Return the [x, y] coordinate for the center point of the cell that contains the specified text.  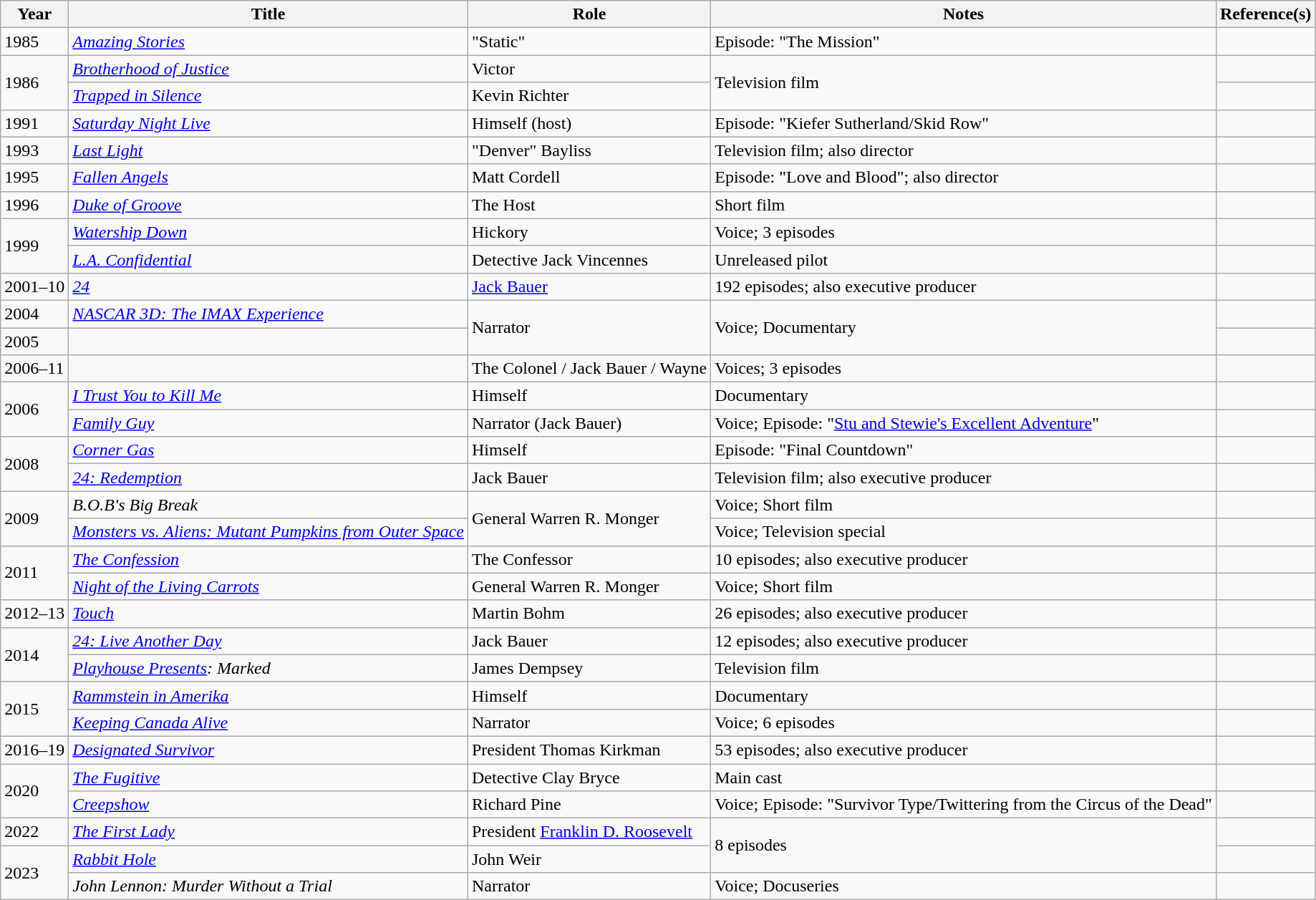
Kevin Richter [589, 96]
James Dempsey [589, 668]
Playhouse Presents: Marked [268, 668]
Unreleased pilot [964, 259]
2022 [34, 832]
10 episodes; also executive producer [964, 559]
2005 [34, 342]
The Confessor [589, 559]
8 episodes [964, 846]
24: Redemption [268, 478]
NASCAR 3D: The IMAX Experience [268, 314]
24 [268, 286]
1996 [34, 205]
Voice; Television special [964, 532]
Role [589, 14]
Saturday Night Live [268, 123]
Victor [589, 69]
Watership Down [268, 232]
2012–13 [34, 614]
The Confession [268, 559]
Short film [964, 205]
2009 [34, 518]
2008 [34, 464]
Brotherhood of Justice [268, 69]
Last Light [268, 150]
Creepshow [268, 805]
1985 [34, 42]
Voice; Episode: "Survivor Type/Twittering from the Circus of the Dead" [964, 805]
Year [34, 14]
2020 [34, 790]
Matt Cordell [589, 178]
12 episodes; also executive producer [964, 641]
Fallen Angels [268, 178]
Narrator (Jack Bauer) [589, 423]
Hickory [589, 232]
53 episodes; also executive producer [964, 750]
John Lennon: Murder Without a Trial [268, 886]
1986 [34, 82]
Rammstein in Amerika [268, 695]
Monsters vs. Aliens: Mutant Pumpkins from Outer Space [268, 532]
"Static" [589, 42]
L.A. Confidential [268, 259]
The Colonel / Jack Bauer / Wayne [589, 369]
Trapped in Silence [268, 96]
Family Guy [268, 423]
Voices; 3 episodes [964, 369]
2011 [34, 573]
2016–19 [34, 750]
Voice; 6 episodes [964, 722]
The Host [589, 205]
Voice; Docuseries [964, 886]
I Trust You to Kill Me [268, 396]
Episode: "The Mission" [964, 42]
Episode: "Love and Blood"; also director [964, 178]
The First Lady [268, 832]
Reference(s) [1266, 14]
Main cast [964, 777]
Touch [268, 614]
Amazing Stories [268, 42]
2001–10 [34, 286]
Episode: "Final Countdown" [964, 450]
2006 [34, 410]
Duke of Groove [268, 205]
President Thomas Kirkman [589, 750]
Himself (host) [589, 123]
John Weir [589, 859]
1991 [34, 123]
"Denver" Bayliss [589, 150]
1993 [34, 150]
B.O.B's Big Break [268, 505]
Television film; also director [964, 150]
Voice; 3 episodes [964, 232]
The Fugitive [268, 777]
2006–11 [34, 369]
Episode: "Kiefer Sutherland/Skid Row" [964, 123]
2015 [34, 709]
2014 [34, 654]
Martin Bohm [589, 614]
Detective Jack Vincennes [589, 259]
Detective Clay Bryce [589, 777]
President Franklin D. Roosevelt [589, 832]
26 episodes; also executive producer [964, 614]
Rabbit Hole [268, 859]
Richard Pine [589, 805]
Voice; Episode: "Stu and Stewie's Excellent Adventure" [964, 423]
24: Live Another Day [268, 641]
Voice; Documentary [964, 327]
2004 [34, 314]
1995 [34, 178]
2023 [34, 873]
Corner Gas [268, 450]
192 episodes; also executive producer [964, 286]
Night of the Living Carrots [268, 586]
Designated Survivor [268, 750]
1999 [34, 246]
Keeping Canada Alive [268, 722]
Notes [964, 14]
Television film; also executive producer [964, 478]
Title [268, 14]
